Extract the [x, y] coordinate from the center of the cell holding the provided text.  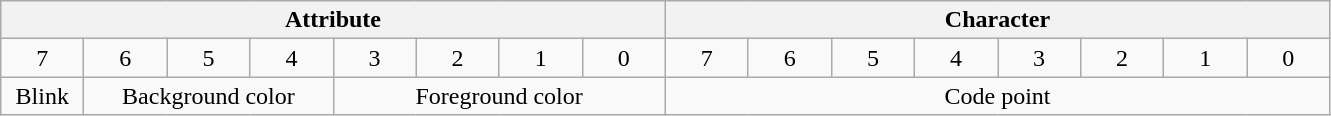
Background color [208, 96]
Foreground color [499, 96]
Character [997, 20]
Code point [997, 96]
Attribute [333, 20]
Blink [42, 96]
